Provide the [x, y] coordinate of the cell's center where the given text is located.  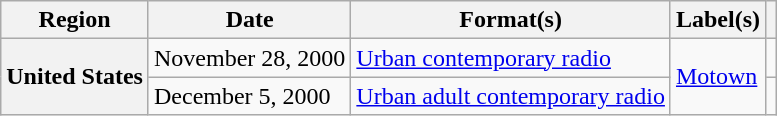
Motown [718, 77]
December 5, 2000 [249, 96]
United States [75, 77]
Date [249, 20]
Label(s) [718, 20]
Urban contemporary radio [511, 58]
Format(s) [511, 20]
Region [75, 20]
Urban adult contemporary radio [511, 96]
November 28, 2000 [249, 58]
